Capture the cell that displays the provided text and extract its (X, Y) central coordinate. 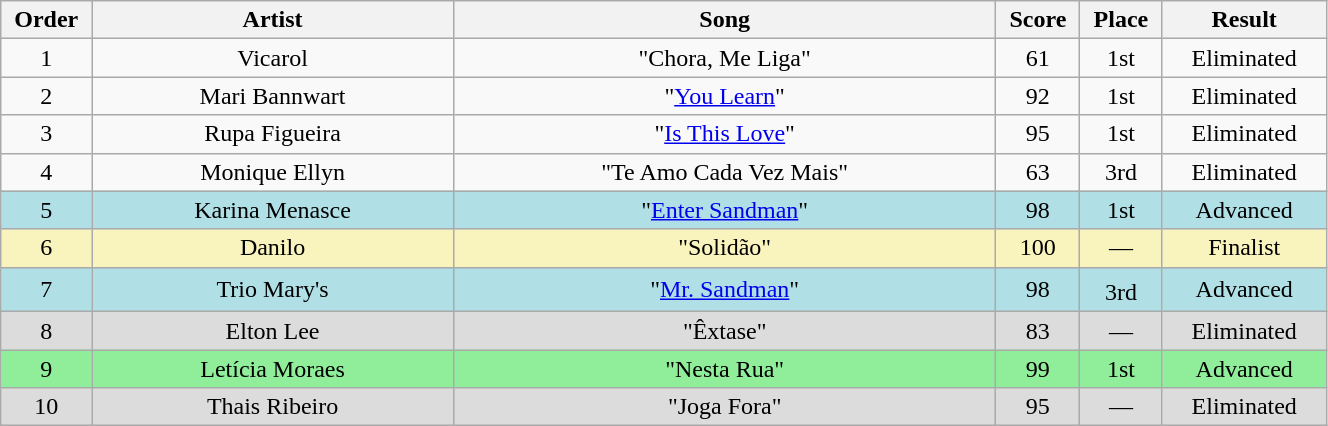
Artist (273, 20)
"You Learn" (724, 96)
"Chora, Me Liga" (724, 58)
"Enter Sandman" (724, 210)
1 (46, 58)
92 (1038, 96)
"Nesta Rua" (724, 369)
4 (46, 172)
"Mr. Sandman" (724, 290)
61 (1038, 58)
"Êxtase" (724, 331)
Place (1121, 20)
9 (46, 369)
Mari Bannwart (273, 96)
7 (46, 290)
83 (1038, 331)
3 (46, 134)
"Solidão" (724, 248)
Karina Menasce (273, 210)
Thais Ribeiro (273, 407)
"Is This Love" (724, 134)
Monique Ellyn (273, 172)
6 (46, 248)
99 (1038, 369)
"Te Amo Cada Vez Mais" (724, 172)
Song (724, 20)
2 (46, 96)
"Joga Fora" (724, 407)
Trio Mary's (273, 290)
Danilo (273, 248)
8 (46, 331)
63 (1038, 172)
Rupa Figueira (273, 134)
Letícia Moraes (273, 369)
Result (1244, 20)
10 (46, 407)
Elton Lee (273, 331)
100 (1038, 248)
5 (46, 210)
Score (1038, 20)
Vicarol (273, 58)
Order (46, 20)
Finalist (1244, 248)
